Extract the (x, y) coordinate from the center of the cell holding the provided text.  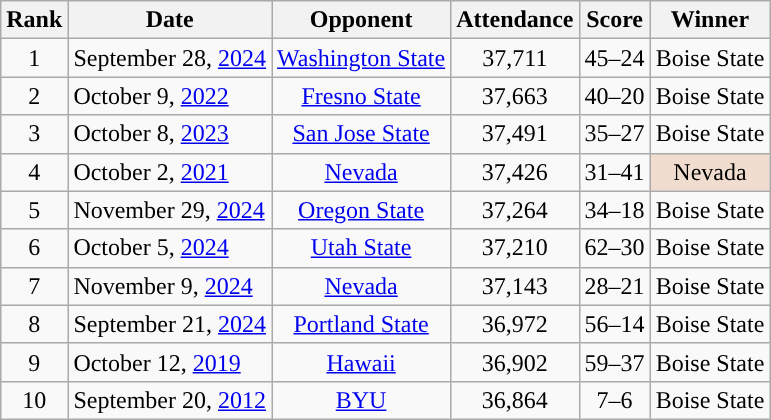
31–41 (614, 172)
Attendance (515, 20)
San Jose State (362, 134)
28–21 (614, 286)
Opponent (362, 20)
November 29, 2024 (170, 210)
8 (34, 324)
Winner (710, 20)
62–30 (614, 248)
7–6 (614, 400)
45–24 (614, 58)
Utah State (362, 248)
37,143 (515, 286)
36,902 (515, 362)
37,426 (515, 172)
Rank (34, 20)
37,663 (515, 96)
37,491 (515, 134)
40–20 (614, 96)
9 (34, 362)
September 20, 2012 (170, 400)
3 (34, 134)
5 (34, 210)
59–37 (614, 362)
Fresno State (362, 96)
36,864 (515, 400)
BYU (362, 400)
Hawaii (362, 362)
September 28, 2024 (170, 58)
Washington State (362, 58)
2 (34, 96)
Date (170, 20)
35–27 (614, 134)
October 5, 2024 (170, 248)
Score (614, 20)
37,210 (515, 248)
October 2, 2021 (170, 172)
Oregon State (362, 210)
October 9, 2022 (170, 96)
36,972 (515, 324)
34–18 (614, 210)
October 12, 2019 (170, 362)
37,711 (515, 58)
37,264 (515, 210)
4 (34, 172)
10 (34, 400)
6 (34, 248)
1 (34, 58)
Portland State (362, 324)
November 9, 2024 (170, 286)
October 8, 2023 (170, 134)
7 (34, 286)
September 21, 2024 (170, 324)
56–14 (614, 324)
